Return the (x, y) coordinate for the center point of the cell that contains the specified text.  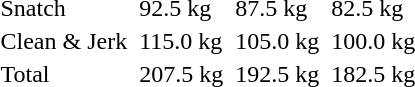
115.0 kg (182, 41)
105.0 kg (278, 41)
